Return [X, Y] of the center of cell containing provided text 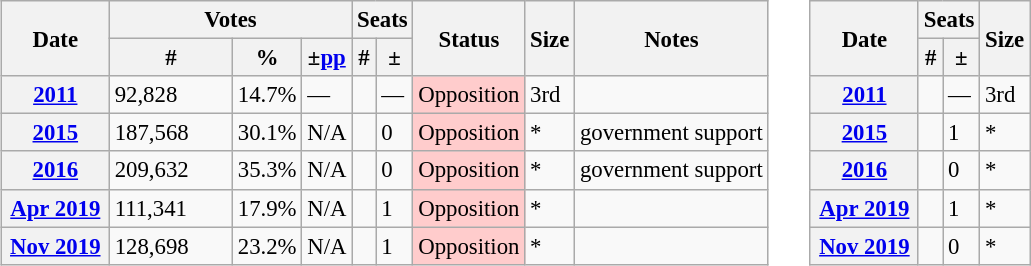
23.2% [266, 246]
187,568 [170, 133]
14.7% [266, 95]
Status [469, 38]
111,341 [170, 208]
Votes [230, 20]
35.3% [266, 170]
% [266, 58]
209,632 [170, 170]
92,828 [170, 95]
Notes [672, 38]
±pp [327, 58]
30.1% [266, 133]
128,698 [170, 246]
17.9% [266, 208]
